From the cell containing the given text, extract its center point as [X, Y] coordinate. 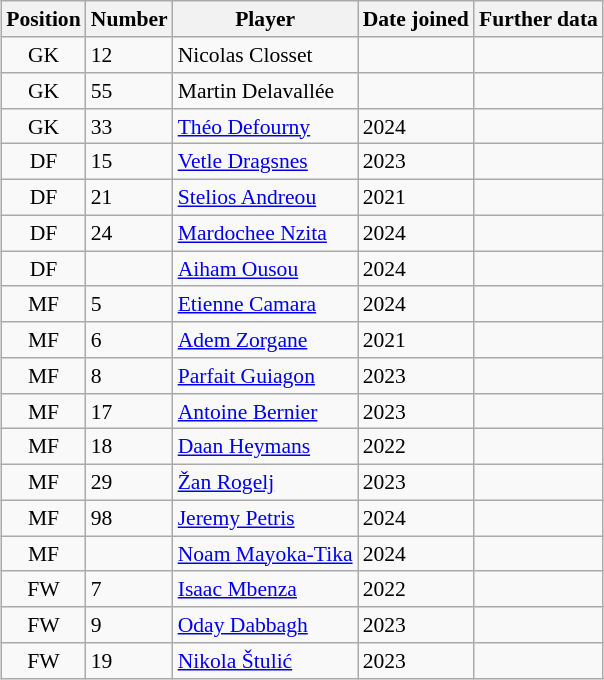
Oday Dabbagh [266, 625]
Vetle Dragsnes [266, 162]
21 [130, 197]
Position [43, 19]
Žan Rogelj [266, 482]
7 [130, 589]
Adem Zorgane [266, 340]
8 [130, 376]
Aiham Ousou [266, 269]
Etienne Camara [266, 304]
Mardochee Nzita [266, 233]
15 [130, 162]
9 [130, 625]
Parfait Guiagon [266, 376]
Daan Heymans [266, 447]
Further data [538, 19]
24 [130, 233]
Date joined [416, 19]
33 [130, 126]
Martin Delavallée [266, 91]
Antoine Bernier [266, 411]
Nikola Štulić [266, 661]
55 [130, 91]
Stelios Andreou [266, 197]
Nicolas Closset [266, 55]
12 [130, 55]
19 [130, 661]
Jeremy Petris [266, 518]
Noam Mayoka-Tika [266, 554]
29 [130, 482]
17 [130, 411]
Théo Defourny [266, 126]
Number [130, 19]
6 [130, 340]
Player [266, 19]
18 [130, 447]
98 [130, 518]
5 [130, 304]
Isaac Mbenza [266, 589]
